Return [x, y] of the center of cell containing provided text 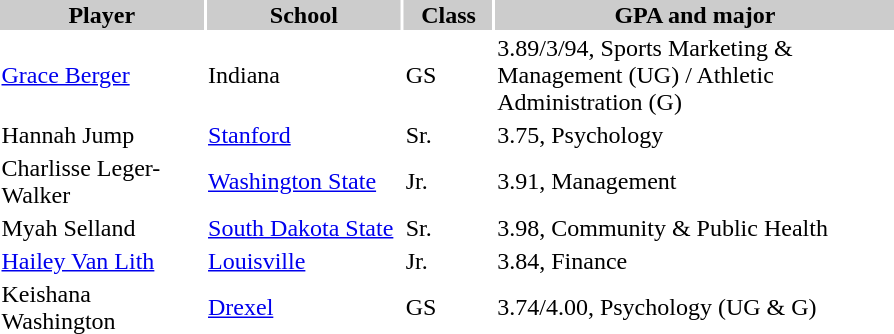
3.84, Finance [695, 261]
3.91, Management [695, 182]
Hannah Jump [102, 135]
Grace Berger [102, 75]
Stanford [304, 135]
3.75, Psychology [695, 135]
Washington State [304, 182]
Player [102, 15]
3.89/3/94, Sports Marketing & Management (UG) / Athletic Administration (G) [695, 75]
Louisville [304, 261]
Charlisse Leger-Walker [102, 182]
Myah Selland [102, 228]
GPA and major [695, 15]
GS [448, 75]
Class [448, 15]
South Dakota State [304, 228]
Indiana [304, 75]
Hailey Van Lith [102, 261]
3.98, Community & Public Health [695, 228]
School [304, 15]
